Locate the cell with the specified text and output its (X, Y) center coordinate. 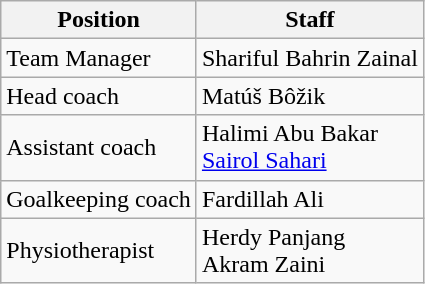
Head coach (99, 96)
Assistant coach (99, 148)
Physiotherapist (99, 250)
Staff (310, 20)
Team Manager (99, 58)
Goalkeeping coach (99, 199)
Herdy Panjang Akram Zaini (310, 250)
Position (99, 20)
Shariful Bahrin Zainal (310, 58)
Fardillah Ali (310, 199)
Halimi Abu Bakar Sairol Sahari (310, 148)
Matúš Bôžik (310, 96)
